Return the [X, Y] coordinate for the center point of the cell that contains the specified text.  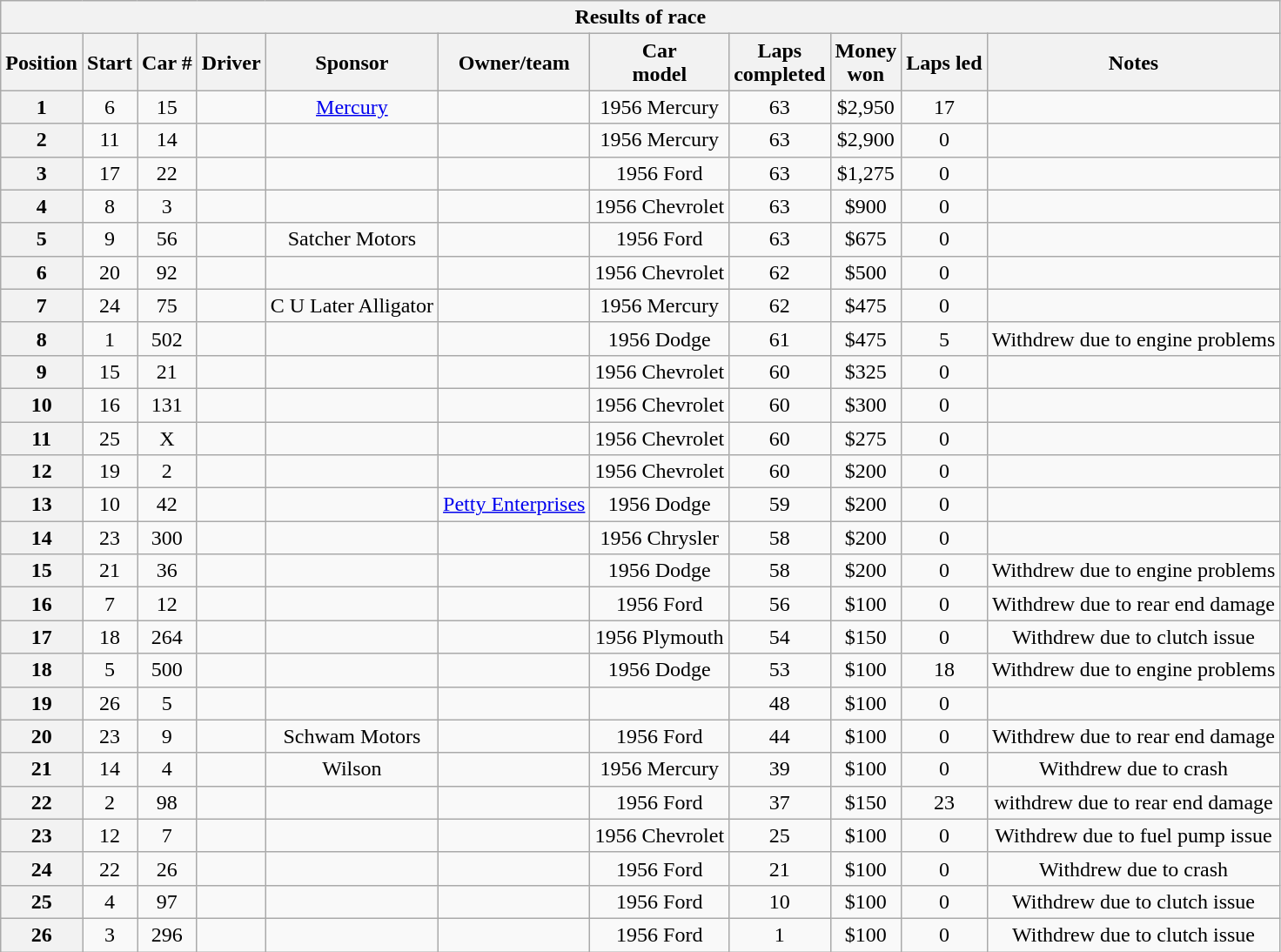
1956 Plymouth [660, 637]
502 [167, 339]
$675 [866, 239]
53 [780, 670]
42 [167, 505]
54 [780, 637]
Start [110, 63]
36 [167, 571]
37 [780, 802]
131 [167, 405]
$500 [866, 272]
1956 Chrysler [660, 538]
59 [780, 505]
$2,900 [866, 140]
Owner/team [514, 63]
Wilson [352, 769]
C U Later Alligator [352, 305]
97 [167, 902]
Sponsor [352, 63]
92 [167, 272]
296 [167, 935]
500 [167, 670]
$275 [866, 438]
75 [167, 305]
Withdrew due to fuel pump issue [1133, 835]
13 [42, 505]
264 [167, 637]
61 [780, 339]
Moneywon [866, 63]
$325 [866, 372]
39 [780, 769]
Lapscompleted [780, 63]
$1,275 [866, 173]
Car # [167, 63]
Petty Enterprises [514, 505]
Mercury [352, 107]
Driver [231, 63]
Laps led [944, 63]
Results of race [640, 17]
44 [780, 736]
300 [167, 538]
$2,950 [866, 107]
$900 [866, 206]
48 [780, 703]
Position [42, 63]
$300 [866, 405]
Carmodel [660, 63]
98 [167, 802]
withdrew due to rear end damage [1133, 802]
Schwam Motors [352, 736]
Notes [1133, 63]
X [167, 438]
Satcher Motors [352, 239]
